From the cell containing the given text, extract its center point as [X, Y] coordinate. 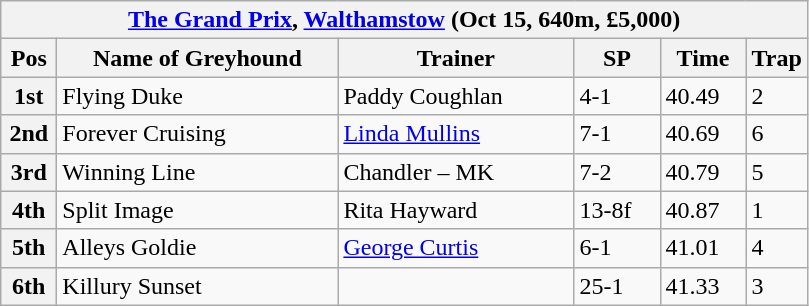
Rita Hayward [456, 210]
SP [617, 58]
Split Image [198, 210]
Pos [29, 58]
6th [29, 286]
1 [776, 210]
3rd [29, 172]
25-1 [617, 286]
Name of Greyhound [198, 58]
Winning Line [198, 172]
Paddy Coughlan [456, 96]
5th [29, 248]
Alleys Goldie [198, 248]
5 [776, 172]
40.49 [703, 96]
6-1 [617, 248]
Time [703, 58]
Flying Duke [198, 96]
Trap [776, 58]
2 [776, 96]
40.87 [703, 210]
Trainer [456, 58]
41.33 [703, 286]
4th [29, 210]
40.79 [703, 172]
1st [29, 96]
4 [776, 248]
George Curtis [456, 248]
13-8f [617, 210]
6 [776, 134]
Linda Mullins [456, 134]
3 [776, 286]
7-1 [617, 134]
7-2 [617, 172]
41.01 [703, 248]
4-1 [617, 96]
Chandler – MK [456, 172]
2nd [29, 134]
The Grand Prix, Walthamstow (Oct 15, 640m, £5,000) [404, 20]
40.69 [703, 134]
Killury Sunset [198, 286]
Forever Cruising [198, 134]
